Pinpoint the cell where the given text exists, returning its [X, Y] midpoint coordinate. 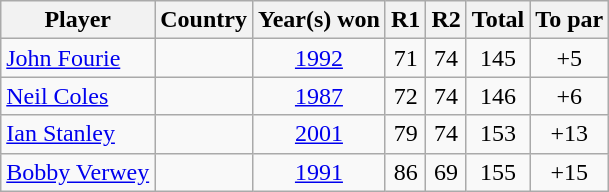
2001 [318, 134]
79 [405, 134]
155 [498, 172]
1992 [318, 58]
71 [405, 58]
Ian Stanley [78, 134]
86 [405, 172]
Neil Coles [78, 96]
+15 [570, 172]
72 [405, 96]
Bobby Verwey [78, 172]
146 [498, 96]
1987 [318, 96]
153 [498, 134]
John Fourie [78, 58]
69 [446, 172]
1991 [318, 172]
Player [78, 20]
+6 [570, 96]
Country [204, 20]
R1 [405, 20]
To par [570, 20]
Year(s) won [318, 20]
R2 [446, 20]
+5 [570, 58]
Total [498, 20]
+13 [570, 134]
145 [498, 58]
